Provide the (x, y) coordinate of the cell's center where the given text is located.  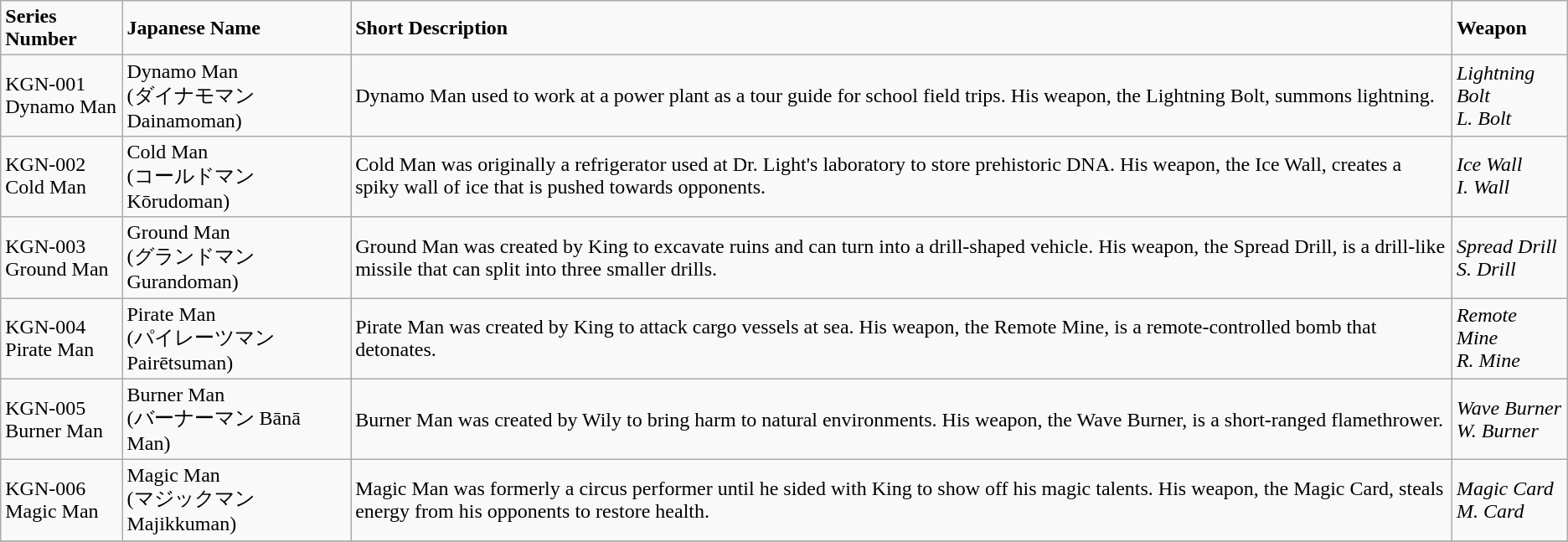
Magic CardM. Card (1509, 501)
Ground Man(グランドマン Gurandoman) (236, 258)
Weapon (1509, 28)
KGN-003Ground Man (62, 258)
Burner Man(バーナーマン Bānā Man) (236, 419)
Series Number (62, 28)
Lightning BoltL. Bolt (1509, 95)
Magic Man(マジックマン Majikkuman) (236, 501)
KGN-005Burner Man (62, 419)
Dynamo Man used to work at a power plant as a tour guide for school field trips. His weapon, the Lightning Bolt, summons lightning. (901, 95)
Wave BurnerW. Burner (1509, 419)
Pirate Man(パイレーツマン Pairētsuman) (236, 338)
Dynamo Man(ダイナモマン Dainamoman) (236, 95)
KGN-001Dynamo Man (62, 95)
KGN-006Magic Man (62, 501)
Cold Man(コールドマン Kōrudoman) (236, 176)
KGN-004Pirate Man (62, 338)
Ice WallI. Wall (1509, 176)
Short Description (901, 28)
KGN-002Cold Man (62, 176)
Spread DrillS. Drill (1509, 258)
Japanese Name (236, 28)
Burner Man was created by Wily to bring harm to natural environments. His weapon, the Wave Burner, is a short-ranged flamethrower. (901, 419)
Remote MineR. Mine (1509, 338)
Pirate Man was created by King to attack cargo vessels at sea. His weapon, the Remote Mine, is a remote-controlled bomb that detonates. (901, 338)
